Capture the cell that displays the provided text and extract its [X, Y] central coordinate. 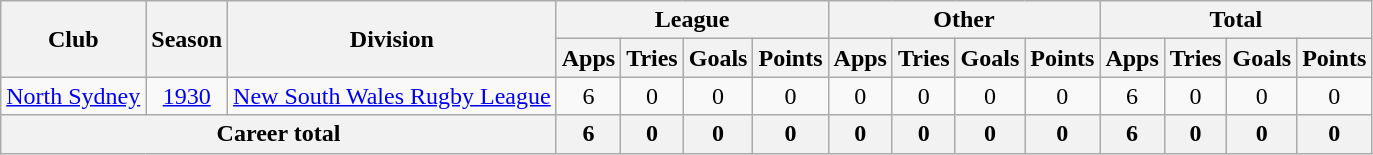
Division [392, 39]
Total [1236, 20]
Other [964, 20]
Club [74, 39]
North Sydney [74, 96]
New South Wales Rugby League [392, 96]
Season [187, 39]
Career total [278, 134]
1930 [187, 96]
League [692, 20]
